Scan for the cell matching the given text and deliver its (x, y) coordinate at center. 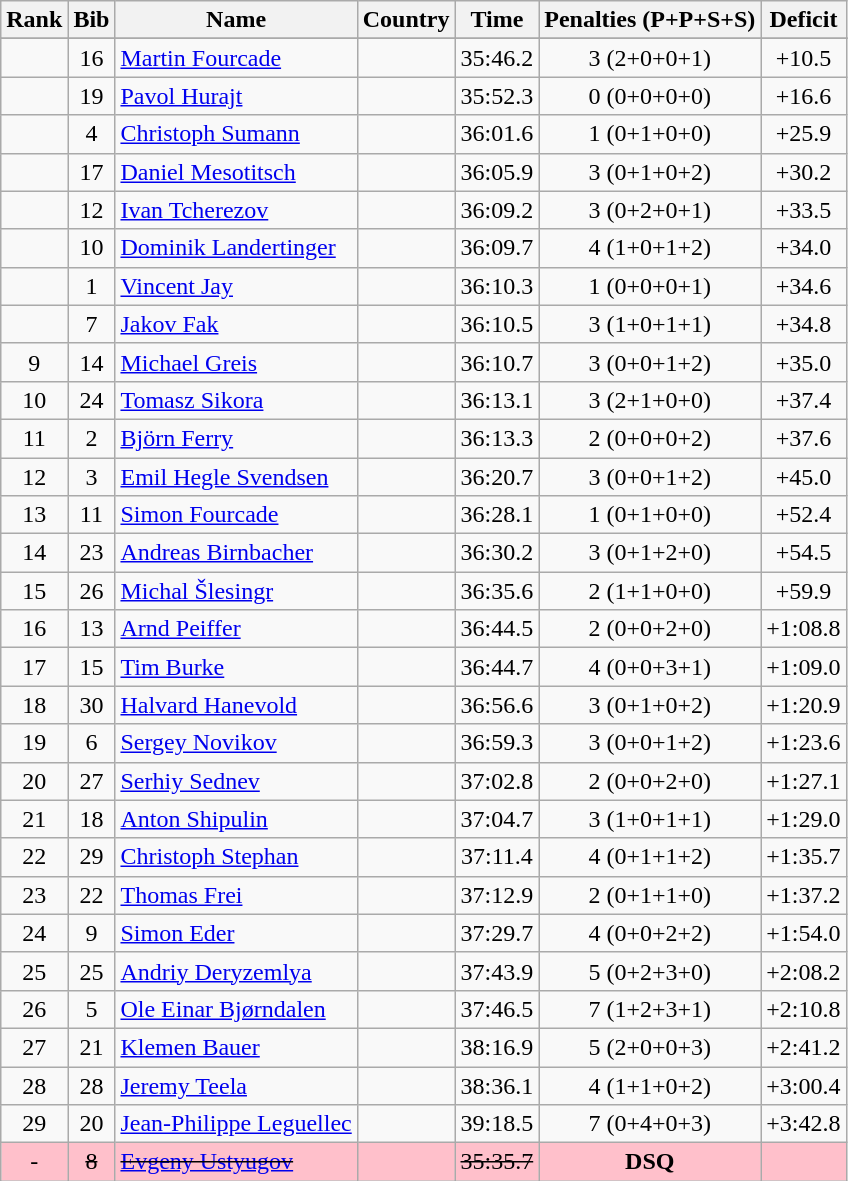
Country (406, 20)
3 (2+0+0+1) (650, 58)
Penalties (P+P+S+S) (650, 20)
+37.6 (804, 438)
1 (92, 286)
36:01.6 (497, 134)
38:36.1 (497, 1085)
37:11.4 (497, 857)
0 (0+0+0+0) (650, 96)
+34.6 (804, 286)
6 (92, 743)
36:56.6 (497, 705)
5 (0+2+3+0) (650, 971)
36:09.2 (497, 210)
Name (236, 20)
+1:08.8 (804, 629)
37:43.9 (497, 971)
+30.2 (804, 172)
Ivan Tcherezov (236, 210)
4 (92, 134)
4 (1+0+1+2) (650, 248)
+2:08.2 (804, 971)
2 (0+1+1+0) (650, 895)
+10.5 (804, 58)
Anton Shipulin (236, 819)
37:46.5 (497, 1009)
2 (92, 438)
38:16.9 (497, 1047)
36:59.3 (497, 743)
39:18.5 (497, 1124)
35:46.2 (497, 58)
3 (92, 477)
7 (1+2+3+1) (650, 1009)
4 (0+0+2+2) (650, 933)
8 (92, 1162)
Emil Hegle Svendsen (236, 477)
+2:10.8 (804, 1009)
+34.8 (804, 324)
3 (2+1+0+0) (650, 400)
+1:23.6 (804, 743)
Bib (92, 20)
Serhiy Sednev (236, 781)
Michal Šlesingr (236, 591)
Tomasz Sikora (236, 400)
+25.9 (804, 134)
+52.4 (804, 515)
5 (2+0+0+3) (650, 1047)
36:44.7 (497, 667)
Jeremy Teela (236, 1085)
Jakov Fak (236, 324)
5 (92, 1009)
Daniel Mesotitsch (236, 172)
+35.0 (804, 362)
37:29.7 (497, 933)
Christoph Stephan (236, 857)
36:35.6 (497, 591)
Rank (34, 20)
37:02.8 (497, 781)
36:10.7 (497, 362)
Simon Fourcade (236, 515)
36:09.7 (497, 248)
Andriy Deryzemlya (236, 971)
2 (0+0+0+2) (650, 438)
+1:20.9 (804, 705)
+45.0 (804, 477)
37:04.7 (497, 819)
Michael Greis (236, 362)
35:35.7 (497, 1162)
7 (92, 324)
4 (1+1+0+2) (650, 1085)
37:12.9 (497, 895)
Thomas Frei (236, 895)
+34.0 (804, 248)
Christoph Sumann (236, 134)
36:20.7 (497, 477)
Time (497, 20)
Evgeny Ustyugov (236, 1162)
3 (0+1+2+0) (650, 553)
Martin Fourcade (236, 58)
36:13.1 (497, 400)
Björn Ferry (236, 438)
36:30.2 (497, 553)
+1:37.2 (804, 895)
Simon Eder (236, 933)
36:28.1 (497, 515)
Arnd Peiffer (236, 629)
35:52.3 (497, 96)
4 (0+0+3+1) (650, 667)
36:10.3 (497, 286)
- (34, 1162)
3 (0+2+0+1) (650, 210)
1 (0+0+0+1) (650, 286)
+37.4 (804, 400)
+2:41.2 (804, 1047)
+1:29.0 (804, 819)
+1:54.0 (804, 933)
30 (92, 705)
36:05.9 (497, 172)
Sergey Novikov (236, 743)
Andreas Birnbacher (236, 553)
+1:27.1 (804, 781)
DSQ (650, 1162)
Ole Einar Bjørndalen (236, 1009)
+3:00.4 (804, 1085)
7 (0+4+0+3) (650, 1124)
36:10.5 (497, 324)
+54.5 (804, 553)
+1:09.0 (804, 667)
Tim Burke (236, 667)
Vincent Jay (236, 286)
36:13.3 (497, 438)
Halvard Hanevold (236, 705)
Dominik Landertinger (236, 248)
Deficit (804, 20)
+33.5 (804, 210)
+1:35.7 (804, 857)
Pavol Hurajt (236, 96)
+16.6 (804, 96)
+59.9 (804, 591)
+3:42.8 (804, 1124)
36:44.5 (497, 629)
Klemen Bauer (236, 1047)
4 (0+1+1+2) (650, 857)
2 (1+1+0+0) (650, 591)
Jean-Philippe Leguellec (236, 1124)
